Detect which cell encompasses the target text, then output its (x, y) center coordinate. 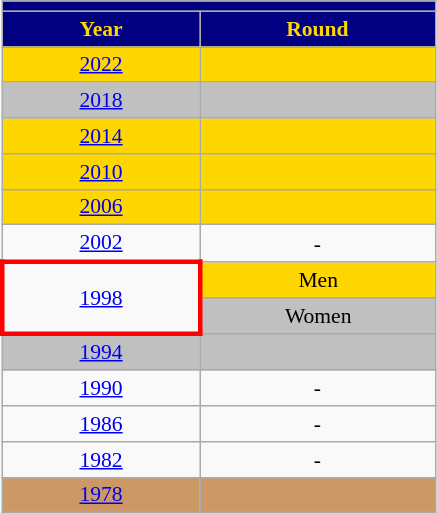
2010 (101, 172)
1978 (101, 495)
Women (318, 316)
Round (318, 29)
2014 (101, 136)
2002 (101, 244)
1986 (101, 424)
2022 (101, 65)
1998 (101, 298)
2006 (101, 207)
Year (101, 29)
Men (318, 280)
1982 (101, 460)
2018 (101, 101)
1994 (101, 352)
1990 (101, 389)
